Find where the given text appears and provide that cell's center as (x, y) coordinate. 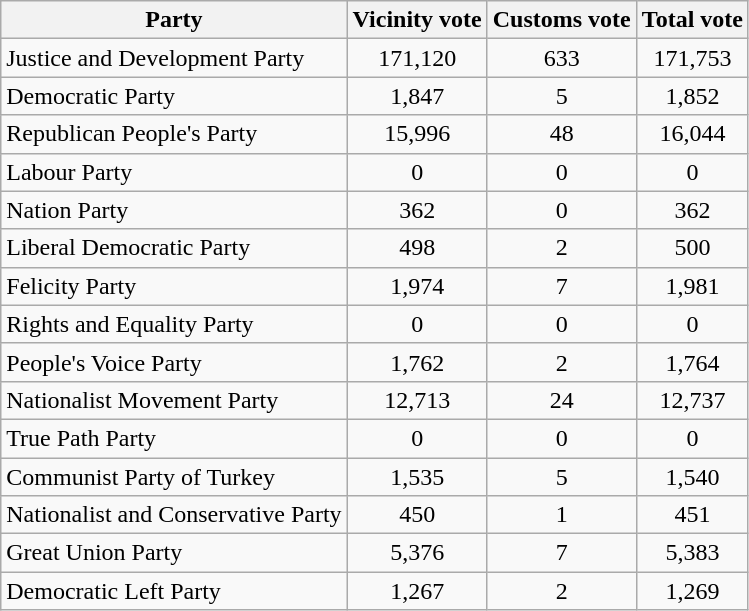
Party (174, 20)
633 (562, 58)
1,847 (417, 96)
5,376 (417, 553)
True Path Party (174, 438)
People's Voice Party (174, 362)
Justice and Development Party (174, 58)
5,383 (692, 553)
Liberal Democratic Party (174, 248)
1,764 (692, 362)
Great Union Party (174, 553)
15,996 (417, 134)
1,535 (417, 477)
1,852 (692, 96)
16,044 (692, 134)
Felicity Party (174, 286)
451 (692, 515)
24 (562, 400)
450 (417, 515)
12,713 (417, 400)
Vicinity vote (417, 20)
12,737 (692, 400)
1,540 (692, 477)
Nationalist Movement Party (174, 400)
1,762 (417, 362)
Nationalist and Conservative Party (174, 515)
1,981 (692, 286)
Communist Party of Turkey (174, 477)
Customs vote (562, 20)
Rights and Equality Party (174, 324)
498 (417, 248)
171,753 (692, 58)
Democratic Party (174, 96)
Total vote (692, 20)
Democratic Left Party (174, 591)
500 (692, 248)
1,974 (417, 286)
171,120 (417, 58)
48 (562, 134)
Labour Party (174, 172)
Republican People's Party (174, 134)
1,269 (692, 591)
1 (562, 515)
1,267 (417, 591)
Nation Party (174, 210)
